Detect which cell encompasses the target text, then output its (x, y) center coordinate. 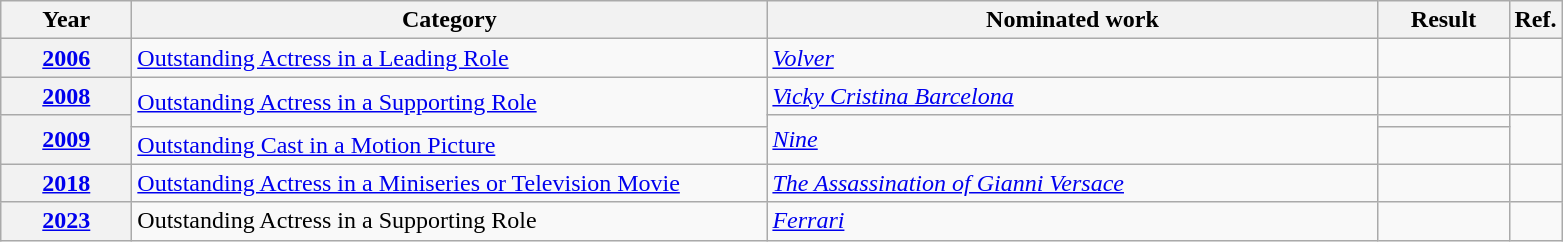
Outstanding Cast in a Motion Picture (450, 145)
2018 (66, 183)
2023 (66, 221)
Volver (1072, 58)
Year (66, 20)
Category (450, 20)
Result (1444, 20)
Outstanding Actress in a Leading Role (450, 58)
Ref. (1536, 20)
2008 (66, 96)
Vicky Cristina Barcelona (1072, 96)
2009 (66, 140)
Ferrari (1072, 221)
2006 (66, 58)
Outstanding Actress in a Miniseries or Television Movie (450, 183)
Nominated work (1072, 20)
Nine (1072, 140)
The Assassination of Gianni Versace (1072, 183)
